Determine the [X, Y] coordinate at the center of the cell enclosing the given text.  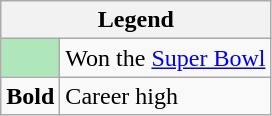
Legend [136, 20]
Bold [30, 96]
Won the Super Bowl [166, 58]
Career high [166, 96]
